Return the [x, y] coordinate for the center point of the cell that contains the specified text.  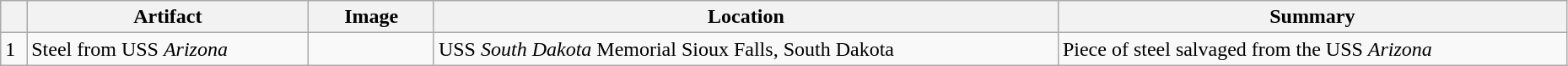
1 [13, 49]
Steel from USS Arizona [168, 49]
Artifact [168, 17]
Image [371, 17]
Location [746, 17]
Summary [1312, 17]
USS South Dakota Memorial Sioux Falls, South Dakota [746, 49]
Piece of steel salvaged from the USS Arizona [1312, 49]
